Extract the (X, Y) coordinate from the center of the cell holding the provided text.  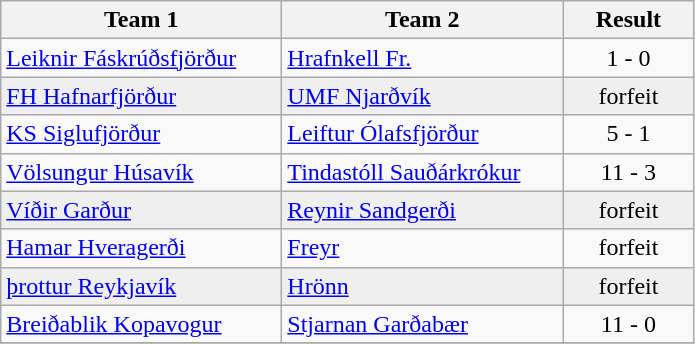
Result (628, 20)
Stjarnan Garðabær (422, 324)
Breiðablik Kopavogur (142, 324)
Hamar Hveragerði (142, 248)
Leiknir Fáskrúðsfjörður (142, 58)
Reynir Sandgerði (422, 210)
Freyr (422, 248)
Hrönn (422, 286)
Völsungur Húsavík (142, 172)
5 - 1 (628, 134)
Hrafnkell Fr. (422, 58)
Tindastóll Sauðárkrókur (422, 172)
11 - 0 (628, 324)
þrottur Reykjavík (142, 286)
11 - 3 (628, 172)
Víðir Garður (142, 210)
FH Hafnarfjörður (142, 96)
1 - 0 (628, 58)
Leiftur Ólafsfjörður (422, 134)
Team 2 (422, 20)
KS Siglufjörður (142, 134)
UMF Njarðvík (422, 96)
Team 1 (142, 20)
